Search for the cell housing the specified text and yield its [x, y] center coordinate. 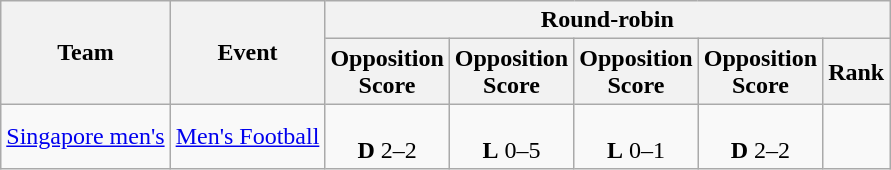
Rank [856, 72]
Men's Football [248, 136]
L 0–1 [636, 136]
Event [248, 52]
Round-robin [608, 20]
Singapore men's [86, 136]
L 0–5 [511, 136]
Team [86, 52]
